Search for the cell housing the specified text and yield its [X, Y] center coordinate. 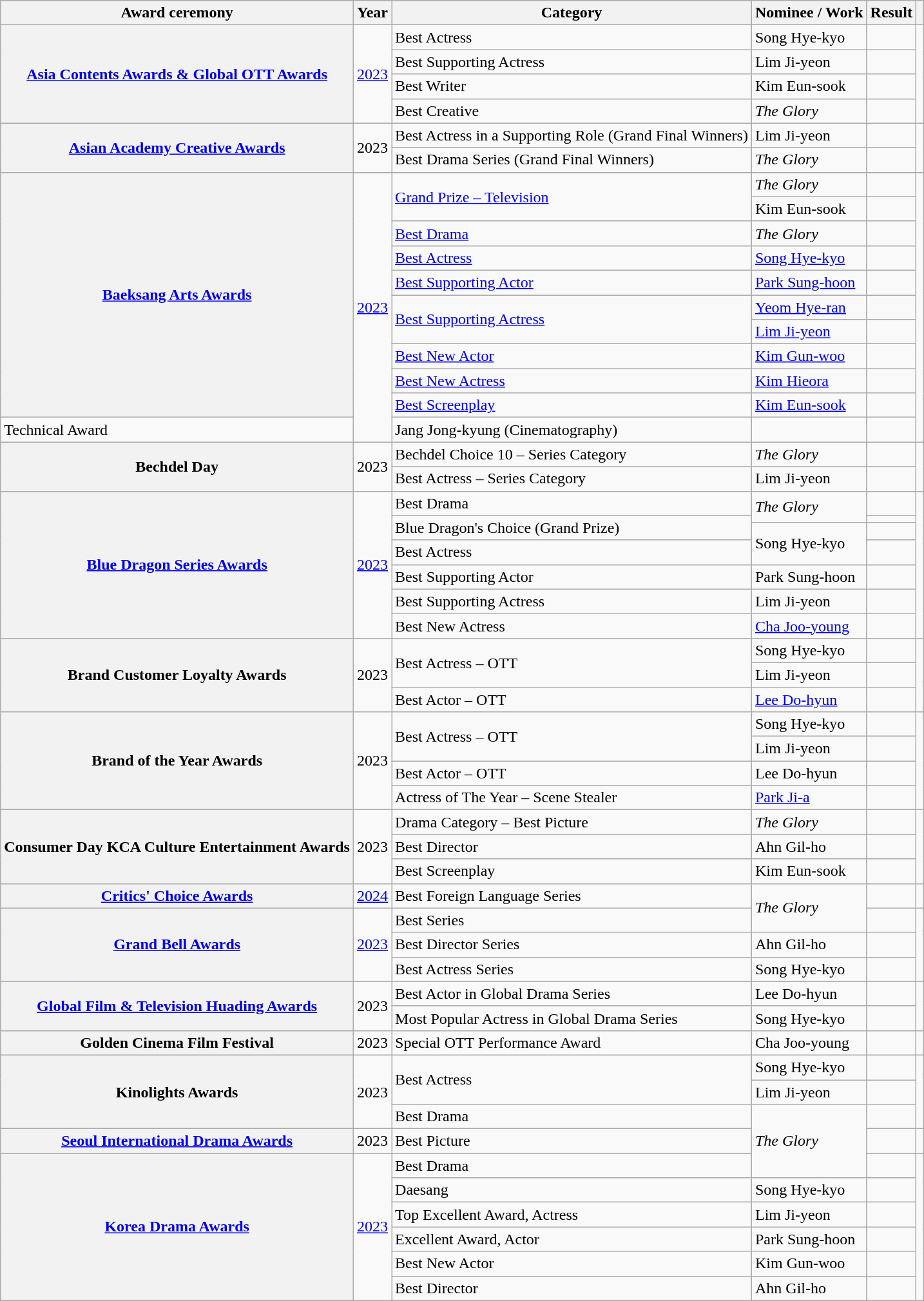
Actress of The Year – Scene Stealer [572, 798]
Critics' Choice Awards [177, 896]
Golden Cinema Film Festival [177, 1043]
Asia Contents Awards & Global OTT Awards [177, 74]
Best Actor in Global Drama Series [572, 994]
Technical Award [177, 430]
Best Foreign Language Series [572, 896]
Top Excellent Award, Actress [572, 1215]
Award ceremony [177, 13]
2024 [372, 896]
Best Drama Series (Grand Final Winners) [572, 160]
Category [572, 13]
Best Actress – Series Category [572, 479]
Year [372, 13]
Brand of the Year Awards [177, 761]
Asian Academy Creative Awards [177, 148]
Drama Category – Best Picture [572, 822]
Best Creative [572, 111]
Global Film & Television Huading Awards [177, 1006]
Grand Prize – Television [572, 197]
Nominee / Work [809, 13]
Kinolights Awards [177, 1092]
Best Picture [572, 1141]
Korea Drama Awards [177, 1227]
Excellent Award, Actor [572, 1239]
Blue Dragon Series Awards [177, 564]
Daesang [572, 1190]
Park Ji-a [809, 798]
Bechdel Day [177, 467]
Result [891, 13]
Yeom Hye-ran [809, 307]
Best Actress Series [572, 969]
Most Popular Actress in Global Drama Series [572, 1018]
Best Series [572, 920]
Best Writer [572, 86]
Baeksang Arts Awards [177, 295]
Seoul International Drama Awards [177, 1141]
Jang Jong-kyung (Cinematography) [572, 430]
Consumer Day KCA Culture Entertainment Awards [177, 847]
Grand Bell Awards [177, 945]
Blue Dragon's Choice (Grand Prize) [572, 528]
Special OTT Performance Award [572, 1043]
Bechdel Choice 10 – Series Category [572, 454]
Kim Hieora [809, 381]
Best Director Series [572, 945]
Brand Customer Loyalty Awards [177, 675]
Best Actress in a Supporting Role (Grand Final Winners) [572, 135]
